Return the [X, Y] coordinate for the center point of the cell that contains the specified text.  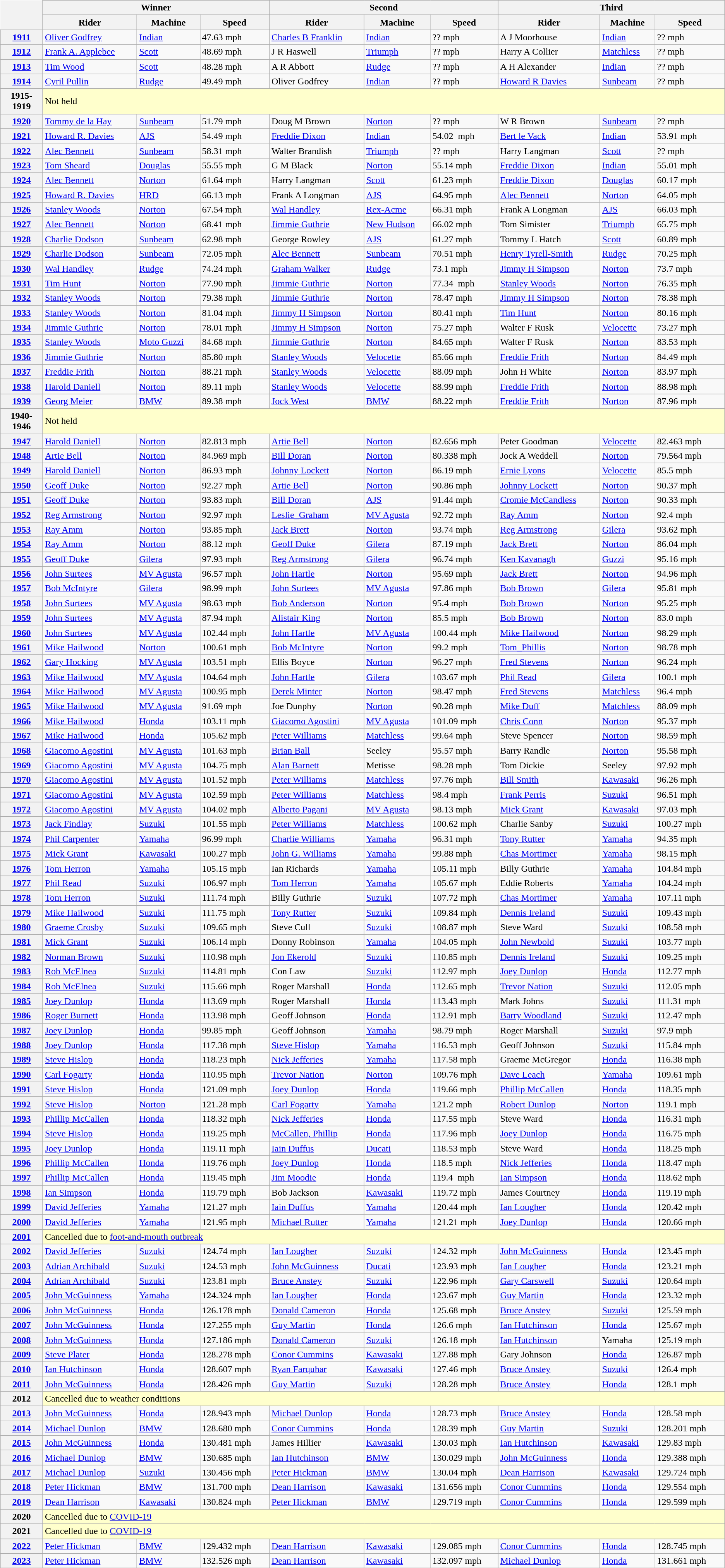
1926 [22, 210]
Brian Ball [316, 751]
117.96 mph [464, 1133]
132.097 mph [464, 1561]
98.59 mph [690, 736]
79.38 mph [235, 298]
94.96 mph [690, 574]
107.11 mph [690, 898]
Gary Johnson [549, 1354]
100.62 mph [464, 824]
89.11 mph [235, 386]
90.86 mph [464, 485]
112.91 mph [464, 1016]
131.700 mph [235, 1487]
Gary Carswell [549, 1281]
Tommy de la Hay [90, 121]
61.64 mph [235, 180]
73.7 mph [690, 269]
1975 [22, 853]
109.61 mph [690, 1074]
New Hudson [397, 224]
118.32 mph [235, 1119]
129.724 mph [690, 1472]
98.15 mph [690, 853]
105.67 mph [464, 883]
1911 [22, 37]
John H White [549, 372]
John G. Williams [316, 853]
2003 [22, 1266]
131.661 mph [690, 1561]
1924 [22, 180]
Eddie Roberts [549, 883]
96.31 mph [464, 839]
1948 [22, 456]
55.14 mph [464, 165]
100.44 mph [464, 632]
1987 [22, 1030]
1959 [22, 618]
98.28 mph [464, 765]
123.21 mph [690, 1266]
55.01 mph [690, 165]
A H Alexander [549, 67]
95.16 mph [690, 559]
118.35 mph [690, 1089]
Steve Spencer [549, 736]
72.05 mph [235, 254]
1954 [22, 544]
A R Abbott [316, 67]
66.03 mph [690, 210]
128.1 mph [690, 1384]
79.564 mph [690, 456]
1977 [22, 883]
129.432 mph [235, 1546]
95.25 mph [690, 603]
119.72 mph [464, 1193]
2000 [22, 1222]
68.41 mph [235, 224]
Bob Anderson [316, 603]
128.28 mph [464, 1384]
101.09 mph [464, 721]
1932 [22, 298]
103.77 mph [690, 942]
1978 [22, 898]
1991 [22, 1089]
110.95 mph [235, 1074]
1966 [22, 721]
118.25 mph [690, 1148]
1934 [22, 327]
Guzzi [627, 559]
2005 [22, 1296]
110.98 mph [235, 957]
Tom_Phillis [549, 647]
93.62 mph [690, 530]
Ian Richards [316, 868]
116.75 mph [690, 1133]
130.481 mph [235, 1443]
128.680 mph [235, 1428]
70.25 mph [690, 254]
2012 [22, 1399]
Gary Hocking [90, 662]
1913 [22, 67]
109.84 mph [464, 912]
120.64 mph [690, 1281]
90.33 mph [690, 500]
Phil Carpenter [90, 839]
1983 [22, 972]
92.4 mph [690, 515]
78.38 mph [690, 298]
60.17 mph [690, 180]
Donny Robinson [316, 942]
104.02 mph [235, 809]
2008 [22, 1340]
100.1 mph [690, 677]
119.19 mph [690, 1193]
97.9 mph [690, 1030]
70.51 mph [464, 254]
65.75 mph [690, 224]
126.6 mph [464, 1325]
128.745 mph [690, 1546]
2006 [22, 1310]
111.31 mph [690, 1001]
1938 [22, 386]
2020 [22, 1517]
105.15 mph [235, 868]
128.607 mph [235, 1369]
96.26 mph [690, 780]
96.57 mph [235, 574]
100.95 mph [235, 692]
Jack Findlay [90, 824]
85.80 mph [235, 357]
Metisse [397, 765]
Steve Plater [90, 1354]
Tom Simister [549, 224]
118.23 mph [235, 1060]
93.74 mph [464, 530]
90.37 mph [690, 485]
Tim Wood [90, 67]
1961 [22, 647]
1937 [22, 372]
95.81 mph [690, 588]
104.84 mph [690, 868]
117.58 mph [464, 1060]
128.278 mph [235, 1354]
Barry Randle [549, 751]
1974 [22, 839]
Frank A. Applebee [90, 52]
Peter Goodman [549, 441]
108.58 mph [690, 927]
1997 [22, 1178]
Mark Johns [549, 1001]
112.05 mph [690, 986]
109.25 mph [690, 957]
67.54 mph [235, 210]
121.2 mph [464, 1104]
1972 [22, 809]
92.97 mph [235, 515]
Cancelled due to weather conditions [383, 1399]
2010 [22, 1369]
1956 [22, 574]
1955 [22, 559]
99.2 mph [464, 647]
58.31 mph [235, 151]
1998 [22, 1193]
64.05 mph [690, 195]
98.79 mph [464, 1030]
125.68 mph [464, 1310]
1990 [22, 1074]
1939 [22, 401]
2016 [22, 1458]
Jim Moodie [316, 1178]
98.47 mph [464, 692]
93.85 mph [235, 530]
106.14 mph [235, 942]
Second [383, 8]
130.456 mph [235, 1472]
89.38 mph [235, 401]
Henry Tyrell-Smith [549, 254]
98.29 mph [690, 632]
108.87 mph [464, 927]
48.28 mph [235, 67]
1947 [22, 441]
McCallen, Phillip [316, 1133]
1988 [22, 1045]
128.201 mph [690, 1428]
John Newbold [549, 942]
98.99 mph [235, 588]
105.11 mph [464, 868]
Barry Woodland [549, 1016]
48.69 mph [235, 52]
126.178 mph [235, 1310]
84.49 mph [690, 357]
119.66 mph [464, 1089]
105.62 mph [235, 736]
1927 [22, 224]
109.65 mph [235, 927]
95.69 mph [464, 574]
Graeme McGregor [549, 1060]
128.73 mph [464, 1414]
1968 [22, 751]
J R Haswell [316, 52]
97.03 mph [690, 809]
Charlie Williams [316, 839]
95.58 mph [690, 751]
95.37 mph [690, 721]
Graham Walker [316, 269]
1935 [22, 342]
98.78 mph [690, 647]
121.21 mph [464, 1222]
2014 [22, 1428]
81.04 mph [235, 313]
123.81 mph [235, 1281]
1964 [22, 692]
126.4 mph [690, 1369]
84.969 mph [235, 456]
54.49 mph [235, 136]
123.45 mph [690, 1251]
Bert le Vack [549, 136]
Charles B Franklin [316, 37]
84.68 mph [235, 342]
86.93 mph [235, 471]
112.65 mph [464, 986]
51.79 mph [235, 121]
124.53 mph [235, 1266]
128.39 mph [464, 1428]
2015 [22, 1443]
119.76 mph [235, 1163]
2002 [22, 1251]
96.24 mph [690, 662]
104.75 mph [235, 765]
Ryan Farquhar [316, 1369]
103.51 mph [235, 662]
1922 [22, 151]
129.83 mph [690, 1443]
2004 [22, 1281]
88.98 mph [690, 386]
2022 [22, 1546]
91.44 mph [464, 500]
Georg Meier [90, 401]
82.656 mph [464, 441]
113.69 mph [235, 1001]
119.11 mph [235, 1148]
127.186 mph [235, 1340]
128.58 mph [690, 1414]
94.35 mph [690, 839]
127.255 mph [235, 1325]
Harry A Collier [549, 52]
2021 [22, 1531]
109.76 mph [464, 1074]
2001 [22, 1237]
125.67 mph [690, 1325]
1980 [22, 927]
1984 [22, 986]
87.19 mph [464, 544]
G M Black [316, 165]
Howard R Davies [549, 81]
1930 [22, 269]
114.81 mph [235, 972]
1995 [22, 1148]
1969 [22, 765]
66.02 mph [464, 224]
96.27 mph [464, 662]
W R Brown [549, 121]
Robert Dunlop [549, 1104]
115.66 mph [235, 986]
77.34 mph [464, 283]
102.44 mph [235, 632]
119.79 mph [235, 1193]
Ellis Boyce [316, 662]
120.66 mph [690, 1222]
96.99 mph [235, 839]
1925 [22, 195]
129.719 mph [464, 1502]
123.67 mph [464, 1296]
93.83 mph [235, 500]
123.93 mph [464, 1266]
Moto Guzzi [168, 342]
1929 [22, 254]
118.53 mph [464, 1148]
66.13 mph [235, 195]
112.47 mph [690, 1016]
Jon Ekerold [316, 957]
1951 [22, 500]
99.85 mph [235, 1030]
1962 [22, 662]
1996 [22, 1163]
Cromie McCandless [549, 500]
110.85 mph [464, 957]
49.49 mph [235, 81]
118.5 mph [464, 1163]
92.72 mph [464, 515]
1912 [22, 52]
2019 [22, 1502]
88.21 mph [235, 372]
130.03 mph [464, 1443]
101.63 mph [235, 751]
A J Moorhouse [549, 37]
47.63 mph [235, 37]
116.38 mph [690, 1060]
85.66 mph [464, 357]
130.685 mph [235, 1458]
126.18 mph [464, 1340]
83.0 mph [690, 618]
101.55 mph [235, 824]
Ken Kavanagh [549, 559]
124.74 mph [235, 1251]
1952 [22, 515]
Leslie_Graham [316, 515]
107.72 mph [464, 898]
123.32 mph [690, 1296]
129.388 mph [690, 1458]
Walter Brandish [316, 151]
118.62 mph [690, 1178]
86.04 mph [690, 544]
119.25 mph [235, 1133]
1923 [22, 165]
121.28 mph [235, 1104]
87.96 mph [690, 401]
120.42 mph [690, 1207]
120.44 mph [464, 1207]
118.47 mph [690, 1163]
1993 [22, 1119]
Bob Jackson [316, 1193]
96.51 mph [690, 795]
86.19 mph [464, 471]
1928 [22, 239]
117.38 mph [235, 1045]
129.085 mph [464, 1546]
1971 [22, 795]
Cancelled due to foot-and-mouth outbreak [383, 1237]
83.97 mph [690, 372]
1949 [22, 471]
Derek Minter [316, 692]
1999 [22, 1207]
119.1 mph [690, 1104]
2007 [22, 1325]
113.98 mph [235, 1016]
128.426 mph [235, 1384]
61.23 mph [464, 180]
127.88 mph [464, 1354]
1957 [22, 588]
1963 [22, 677]
1921 [22, 136]
HRD [168, 195]
99.88 mph [464, 853]
103.67 mph [464, 677]
Frank Perris [549, 795]
1967 [22, 736]
Jock West [316, 401]
Rex-Acme [397, 210]
Dave Leach [549, 1074]
124.324 mph [235, 1296]
1965 [22, 706]
98.63 mph [235, 603]
97.86 mph [464, 588]
Cyril Pullin [90, 81]
Tommy L Hatch [549, 239]
127.46 mph [464, 1369]
87.94 mph [235, 618]
Alan Barnett [316, 765]
Jock A Weddell [549, 456]
76.35 mph [690, 283]
Michael Rutter [316, 1222]
Graeme Crosby [90, 927]
97.76 mph [464, 780]
102.59 mph [235, 795]
112.77 mph [690, 972]
98.4 mph [464, 795]
104.05 mph [464, 942]
122.96 mph [464, 1281]
60.89 mph [690, 239]
1989 [22, 1060]
Alberto Pagani [316, 809]
1973 [22, 824]
Steve Cull [316, 927]
Tom Dickie [549, 765]
119.4 mph [464, 1178]
97.92 mph [690, 765]
Bill Smith [549, 780]
82.813 mph [235, 441]
1970 [22, 780]
113.43 mph [464, 1001]
1979 [22, 912]
90.28 mph [464, 706]
126.87 mph [690, 1354]
106.97 mph [235, 883]
Chris Conn [549, 721]
91.69 mph [235, 706]
80.338 mph [464, 456]
116.53 mph [464, 1045]
1933 [22, 313]
77.90 mph [235, 283]
2013 [22, 1414]
121.95 mph [235, 1222]
53.91 mph [690, 136]
1953 [22, 530]
109.43 mph [690, 912]
Mike Duff [549, 706]
129.599 mph [690, 1502]
55.55 mph [235, 165]
104.24 mph [690, 883]
54.02 mph [464, 136]
117.55 mph [464, 1119]
130.04 mph [464, 1472]
74.24 mph [235, 269]
Doug M Brown [316, 121]
66.31 mph [464, 210]
1994 [22, 1133]
130.029 mph [464, 1458]
121.09 mph [235, 1089]
Joe Dunphy [316, 706]
62.98 mph [235, 239]
97.93 mph [235, 559]
104.64 mph [235, 677]
88.12 mph [235, 544]
99.64 mph [464, 736]
88.99 mph [464, 386]
Con Law [316, 972]
1976 [22, 868]
78.01 mph [235, 327]
95.4 mph [464, 603]
1992 [22, 1104]
84.65 mph [464, 342]
1940-1946 [22, 421]
80.41 mph [464, 313]
121.27 mph [235, 1207]
Tom Sheard [90, 165]
111.74 mph [235, 898]
1985 [22, 1001]
73.1 mph [464, 269]
Alistair King [316, 618]
Norman Brown [90, 957]
Roger Burnett [90, 1016]
1958 [22, 603]
61.27 mph [464, 239]
103.11 mph [235, 721]
2017 [22, 1472]
116.31 mph [690, 1119]
88.22 mph [464, 401]
98.13 mph [464, 809]
115.84 mph [690, 1045]
1931 [22, 283]
95.57 mph [464, 751]
1950 [22, 485]
75.27 mph [464, 327]
1915-1919 [22, 101]
James Hillier [316, 1443]
101.52 mph [235, 780]
78.47 mph [464, 298]
125.59 mph [690, 1310]
2023 [22, 1561]
100.61 mph [235, 647]
1981 [22, 942]
112.97 mph [464, 972]
73.27 mph [690, 327]
96.4 mph [690, 692]
1986 [22, 1016]
Third [611, 8]
130.824 mph [235, 1502]
96.74 mph [464, 559]
132.526 mph [235, 1561]
125.19 mph [690, 1340]
64.95 mph [464, 195]
128.943 mph [235, 1414]
129.554 mph [690, 1487]
124.32 mph [464, 1251]
Winner [156, 8]
1920 [22, 121]
George Rowley [316, 239]
131.656 mph [464, 1487]
119.45 mph [235, 1178]
1960 [22, 632]
1914 [22, 81]
82.463 mph [690, 441]
James Courtney [549, 1193]
83.53 mph [690, 342]
111.75 mph [235, 912]
80.16 mph [690, 313]
Charlie Sanby [549, 824]
2018 [22, 1487]
Ernie Lyons [549, 471]
92.27 mph [235, 485]
2011 [22, 1384]
2009 [22, 1354]
1982 [22, 957]
1936 [22, 357]
